Locate the cell with the specified text and output its [X, Y] center coordinate. 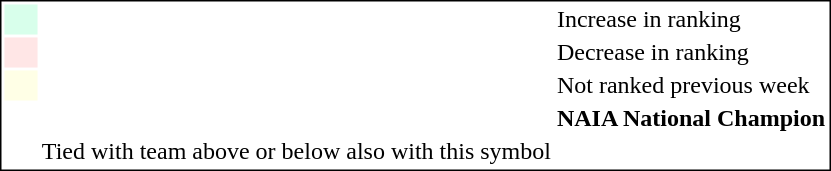
NAIA National Champion [690, 119]
Increase in ranking [690, 19]
Tied with team above or below also with this symbol [296, 151]
Decrease in ranking [690, 53]
Not ranked previous week [690, 85]
